Scan for the cell matching the given text and deliver its (x, y) coordinate at center. 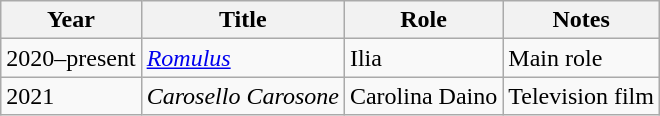
Notes (582, 20)
Television film (582, 96)
Carosello Carosone (242, 96)
Romulus (242, 58)
Title (242, 20)
Carolina Daino (423, 96)
Ilia (423, 58)
2021 (71, 96)
Role (423, 20)
Main role (582, 58)
Year (71, 20)
2020–present (71, 58)
